Determine the [x, y] coordinate at the center of the cell enclosing the given text.  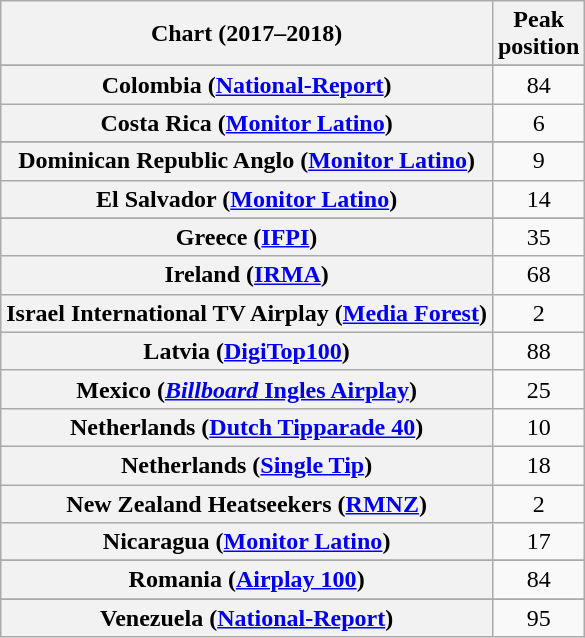
68 [538, 275]
Mexico (Billboard Ingles Airplay) [247, 389]
Chart (2017–2018) [247, 34]
25 [538, 389]
18 [538, 465]
35 [538, 237]
Colombia (National-Report) [247, 85]
14 [538, 199]
95 [538, 618]
Latvia (DigiTop100) [247, 351]
17 [538, 542]
El Salvador (Monitor Latino) [247, 199]
6 [538, 123]
Dominican Republic Anglo (Monitor Latino) [247, 161]
Romania (Airplay 100) [247, 580]
88 [538, 351]
Nicaragua (Monitor Latino) [247, 542]
10 [538, 427]
Ireland (IRMA) [247, 275]
Costa Rica (Monitor Latino) [247, 123]
9 [538, 161]
Israel International TV Airplay (Media Forest) [247, 313]
Venezuela (National-Report) [247, 618]
Netherlands (Single Tip) [247, 465]
Netherlands (Dutch Tipparade 40) [247, 427]
Peak position [538, 34]
New Zealand Heatseekers (RMNZ) [247, 503]
Greece (IFPI) [247, 237]
